Return the (X, Y) coordinate for the center point of the cell that contains the specified text.  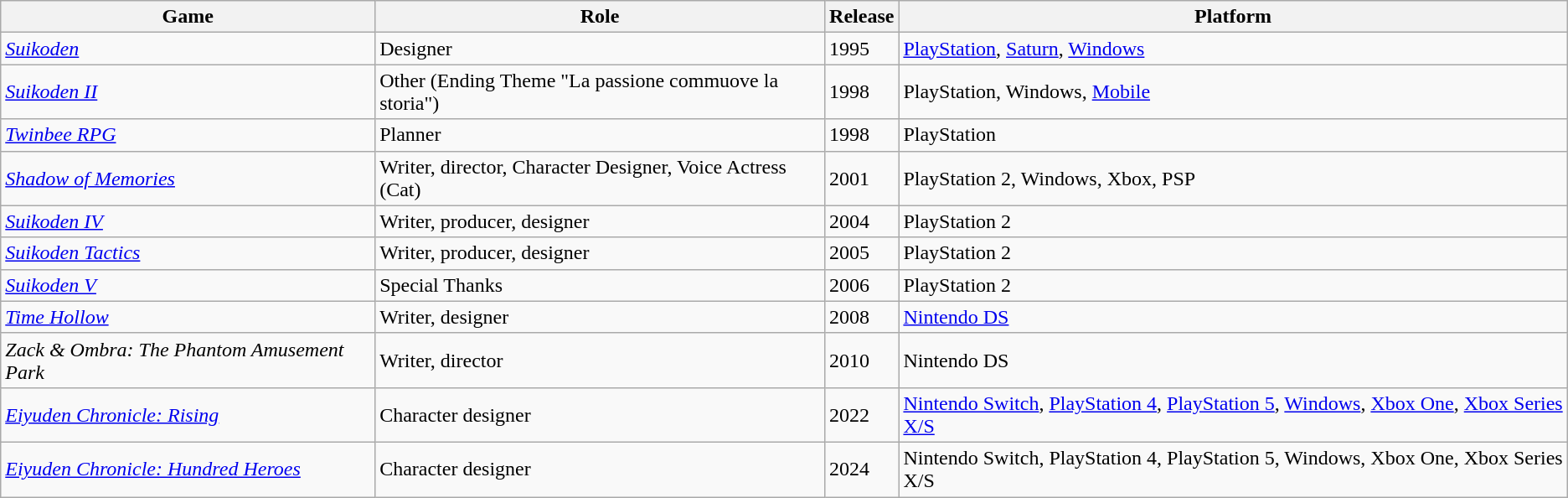
1995 (862, 49)
Suikoden IV (188, 221)
Zack & Ombra: The Phantom Amusement Park (188, 361)
2022 (862, 414)
Release (862, 17)
Twinbee RPG (188, 135)
Shadow of Memories (188, 178)
Suikoden (188, 49)
Suikoden II (188, 92)
Role (600, 17)
Special Thanks (600, 285)
PlayStation, Windows, Mobile (1233, 92)
PlayStation 2, Windows, Xbox, PSP (1233, 178)
Eiyuden Chronicle: Rising (188, 414)
2005 (862, 253)
2008 (862, 317)
Writer, director (600, 361)
Platform (1233, 17)
2024 (862, 469)
Writer, designer (600, 317)
Designer (600, 49)
PlayStation, Saturn, Windows (1233, 49)
2006 (862, 285)
2001 (862, 178)
PlayStation (1233, 135)
Writer, director, Character Designer, Voice Actress (Cat) (600, 178)
Suikoden Tactics (188, 253)
Eiyuden Chronicle: Hundred Heroes (188, 469)
Suikoden V (188, 285)
Game (188, 17)
Other (Ending Theme "La passione commuove la storia") (600, 92)
2004 (862, 221)
2010 (862, 361)
Planner (600, 135)
Time Hollow (188, 317)
